Scan for the cell matching the given text and deliver its [X, Y] coordinate at center. 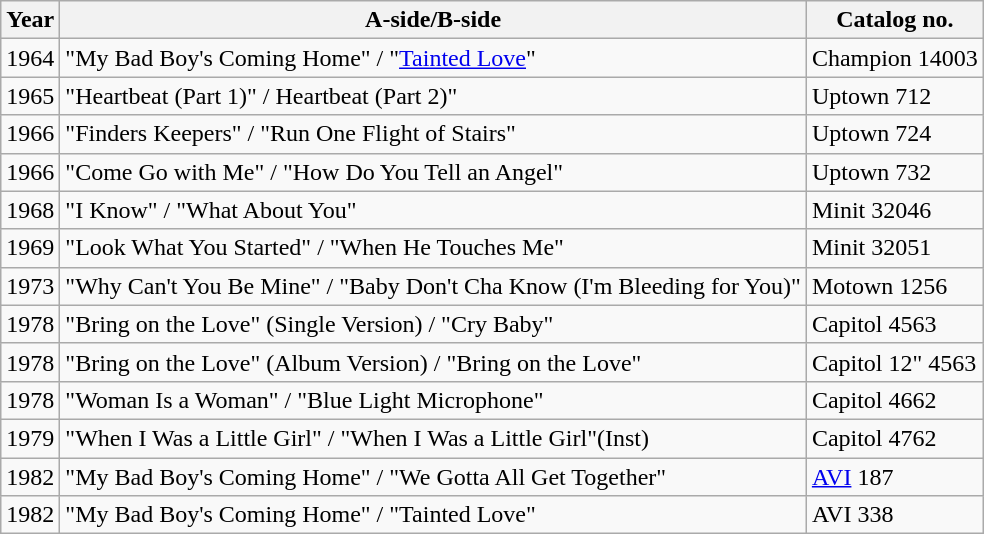
Catalog no. [894, 20]
"Finders Keepers" / "Run One Flight of Stairs" [434, 134]
"Look What You Started" / "When He Touches Me" [434, 248]
1968 [30, 210]
Year [30, 20]
Capitol 4762 [894, 438]
"Heartbeat (Part 1)" / Heartbeat (Part 2)" [434, 96]
"When I Was a Little Girl" / "When I Was a Little Girl"(Inst) [434, 438]
"Bring on the Love" (Single Version) / "Cry Baby" [434, 324]
AVI 338 [894, 515]
1969 [30, 248]
1979 [30, 438]
Motown 1256 [894, 286]
"I Know" / "What About You" [434, 210]
"My Bad Boy's Coming Home" / "We Gotta All Get Together" [434, 477]
Champion 14003 [894, 58]
Uptown 724 [894, 134]
AVI 187 [894, 477]
1973 [30, 286]
1964 [30, 58]
Minit 32046 [894, 210]
"Come Go with Me" / "How Do You Tell an Angel" [434, 172]
1965 [30, 96]
"Bring on the Love" (Album Version) / "Bring on the Love" [434, 362]
Capitol 4662 [894, 400]
Capitol 4563 [894, 324]
Uptown 712 [894, 96]
"Why Can't You Be Mine" / "Baby Don't Cha Know (I'm Bleeding for You)" [434, 286]
"Woman Is a Woman" / "Blue Light Microphone" [434, 400]
Capitol 12" 4563 [894, 362]
Minit 32051 [894, 248]
Uptown 732 [894, 172]
A-side/B-side [434, 20]
